Detect which cell encompasses the target text, then output its (X, Y) center coordinate. 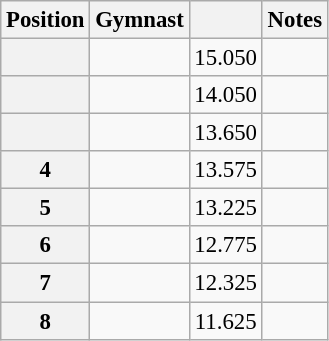
8 (46, 321)
5 (46, 208)
Position (46, 20)
Gymnast (140, 20)
12.325 (226, 283)
7 (46, 283)
Notes (294, 20)
4 (46, 170)
14.050 (226, 95)
13.575 (226, 170)
13.650 (226, 133)
6 (46, 245)
13.225 (226, 208)
12.775 (226, 245)
15.050 (226, 58)
11.625 (226, 321)
